Return (X, Y) of the center of cell containing provided text 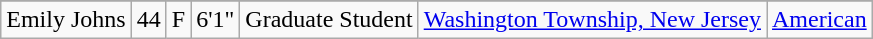
Washington Township, New Jersey (592, 20)
F (178, 20)
Graduate Student (329, 20)
6'1" (216, 20)
Emily Johns (66, 20)
44 (148, 20)
American (819, 20)
